Detect which cell encompasses the target text, then output its (x, y) center coordinate. 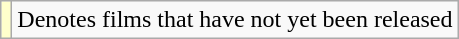
Denotes films that have not yet been released (235, 20)
